Capture the cell that displays the provided text and extract its [x, y] central coordinate. 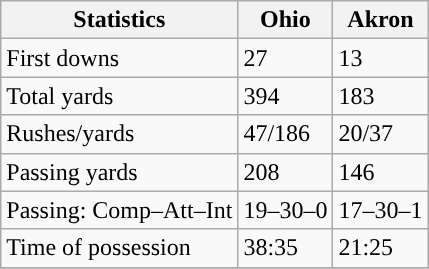
208 [286, 172]
21:25 [380, 248]
146 [380, 172]
27 [286, 58]
Total yards [120, 96]
Rushes/yards [120, 134]
Time of possession [120, 248]
38:35 [286, 248]
19–30–0 [286, 210]
Akron [380, 20]
183 [380, 96]
First downs [120, 58]
17–30–1 [380, 210]
47/186 [286, 134]
Ohio [286, 20]
394 [286, 96]
Passing yards [120, 172]
13 [380, 58]
20/37 [380, 134]
Statistics [120, 20]
Passing: Comp–Att–Int [120, 210]
